Provide the [X, Y] coordinate of the cell's center where the given text is located.  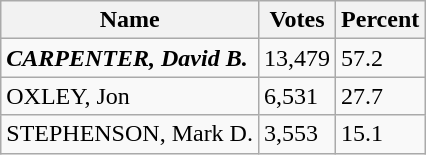
Votes [296, 20]
27.7 [380, 96]
13,479 [296, 58]
OXLEY, Jon [130, 96]
STEPHENSON, Mark D. [130, 134]
15.1 [380, 134]
Percent [380, 20]
CARPENTER, David B. [130, 58]
57.2 [380, 58]
Name [130, 20]
3,553 [296, 134]
6,531 [296, 96]
